Scan for the cell matching the given text and deliver its [X, Y] coordinate at center. 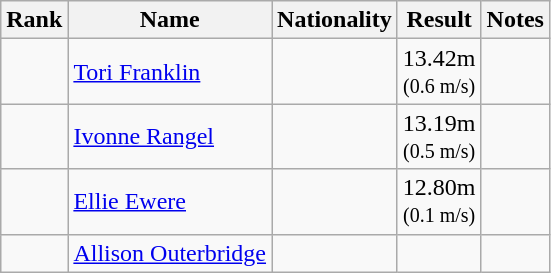
13.42m(0.6 m/s) [439, 72]
Rank [34, 20]
Nationality [335, 20]
12.80m(0.1 m/s) [439, 202]
Ellie Ewere [170, 202]
Result [439, 20]
13.19m(0.5 m/s) [439, 136]
Allison Outerbridge [170, 253]
Notes [515, 20]
Ivonne Rangel [170, 136]
Name [170, 20]
Tori Franklin [170, 72]
